Pinpoint the cell where the given text exists, returning its (X, Y) midpoint coordinate. 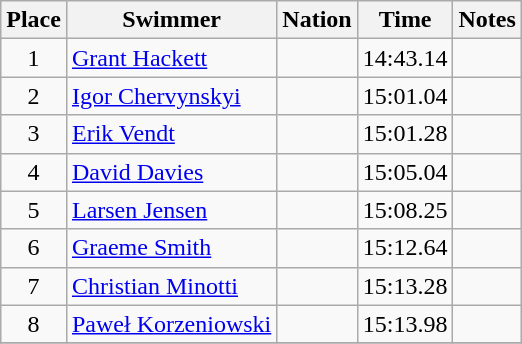
Grant Hackett (171, 58)
David Davies (171, 172)
Time (405, 20)
Erik Vendt (171, 134)
15:13.28 (405, 286)
15:05.04 (405, 172)
Christian Minotti (171, 286)
15:08.25 (405, 210)
Paweł Korzeniowski (171, 324)
6 (34, 248)
5 (34, 210)
1 (34, 58)
Igor Chervynskyi (171, 96)
Nation (317, 20)
15:01.04 (405, 96)
Place (34, 20)
15:01.28 (405, 134)
15:12.64 (405, 248)
8 (34, 324)
Notes (487, 20)
15:13.98 (405, 324)
Larsen Jensen (171, 210)
3 (34, 134)
Swimmer (171, 20)
14:43.14 (405, 58)
7 (34, 286)
2 (34, 96)
4 (34, 172)
Graeme Smith (171, 248)
